Output the (x, y) coordinate of the center of the cell containing the given text.  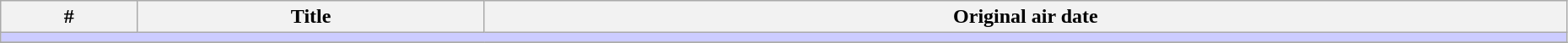
Title (311, 17)
Original air date (1026, 17)
# (69, 17)
